Return the (x, y) coordinate for the center point of the cell that contains the specified text.  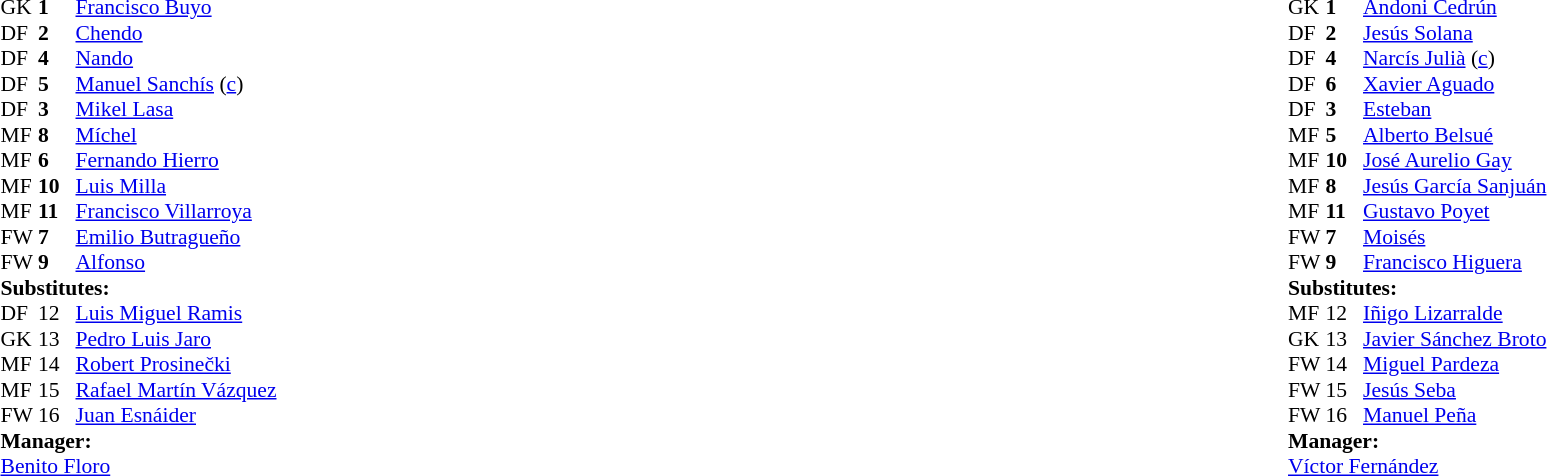
Jesús Seba (1454, 390)
Emilio Butragueño (176, 237)
Francisco Villarroya (176, 211)
Pedro Luis Jaro (176, 339)
Alberto Belsué (1454, 135)
Chendo (176, 33)
José Aurelio Gay (1454, 161)
Míchel (176, 135)
Francisco Higuera (1454, 263)
Manuel Sanchís (c) (176, 84)
Gustavo Poyet (1454, 211)
Javier Sánchez Broto (1454, 339)
Miguel Pardeza (1454, 365)
Jesús Solana (1454, 33)
Jesús García Sanjuán (1454, 186)
Xavier Aguado (1454, 84)
Robert Prosinečki (176, 365)
Fernando Hierro (176, 161)
Nando (176, 59)
Juan Esnáider (176, 415)
Moisés (1454, 237)
Manuel Peña (1454, 415)
Alfonso (176, 263)
Luis Miguel Ramis (176, 313)
Mikel Lasa (176, 109)
Esteban (1454, 109)
Narcís Julià (c) (1454, 59)
Rafael Martín Vázquez (176, 390)
Luis Milla (176, 186)
Iñigo Lizarralde (1454, 313)
